Detect which cell encompasses the target text, then output its [x, y] center coordinate. 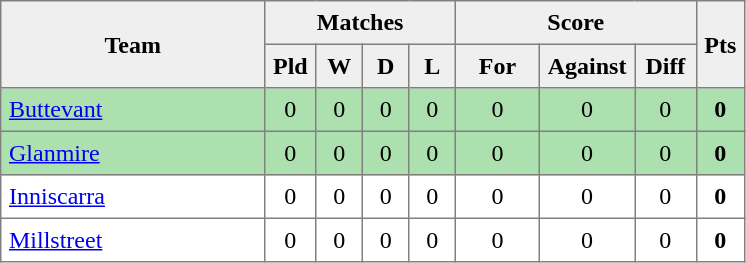
Millstreet [133, 240]
For [497, 66]
Buttevant [133, 110]
Team [133, 44]
Inniscarra [133, 197]
Pts [720, 44]
Pld [290, 66]
D [385, 66]
Against [586, 66]
Matches [360, 23]
Glanmire [133, 153]
Diff [666, 66]
W [339, 66]
L [432, 66]
Score [576, 23]
